Scan for the cell matching the given text and deliver its [X, Y] coordinate at center. 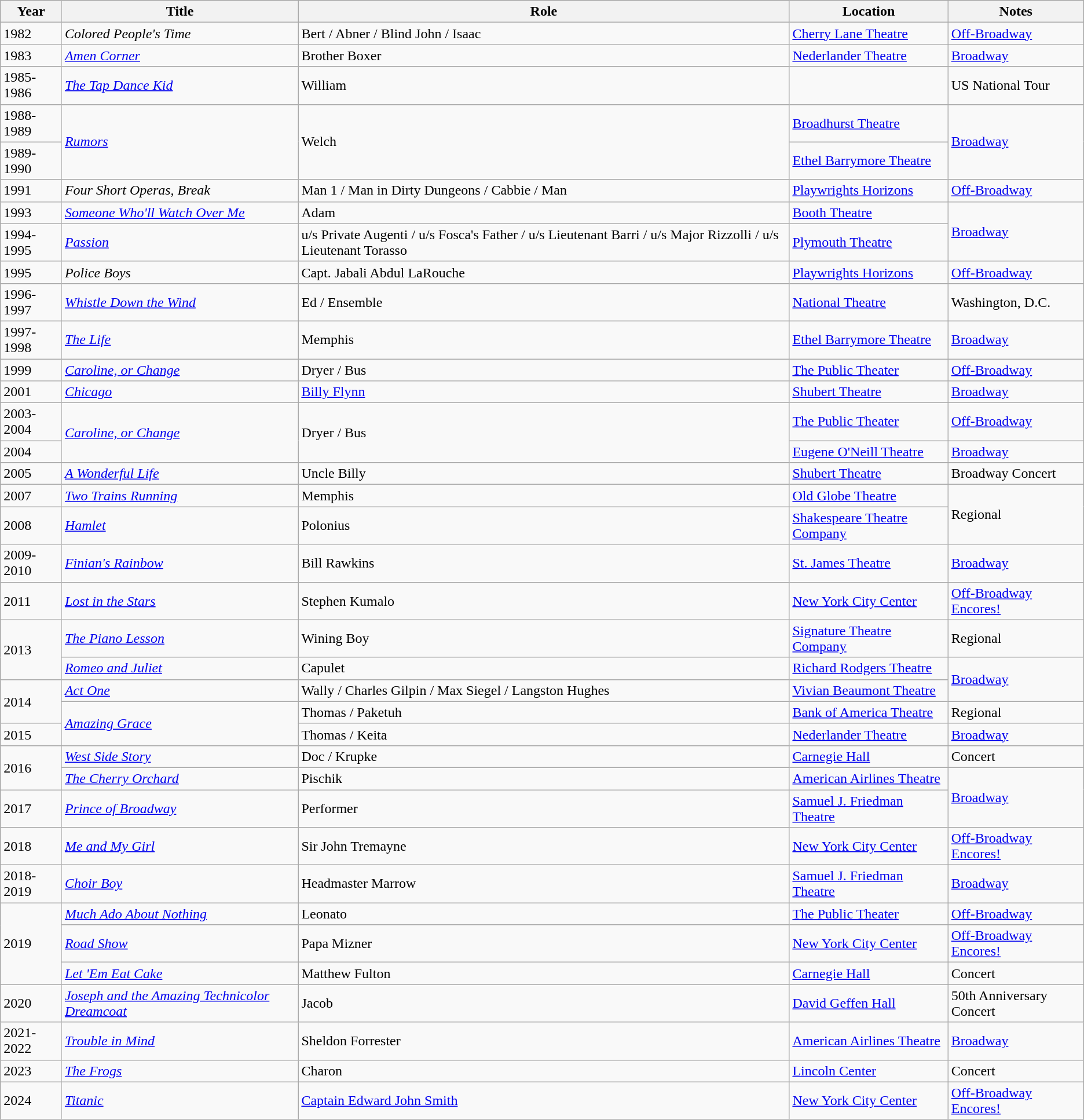
Trouble in Mind [180, 1041]
A Wonderful Life [180, 474]
Year [31, 12]
Bank of America Theatre [869, 712]
Hamlet [180, 526]
Vivian Beaumont Theatre [869, 690]
2015 [31, 734]
Capt. Jabali Abdul LaRouche [544, 272]
1999 [31, 370]
Pischik [544, 778]
Broadhurst Theatre [869, 123]
David Geffen Hall [869, 1003]
Performer [544, 808]
Welch [544, 142]
Road Show [180, 944]
Prince of Broadway [180, 808]
2011 [31, 601]
2014 [31, 701]
2021-2022 [31, 1041]
William [544, 86]
Sheldon Forrester [544, 1041]
1995 [31, 272]
Thomas / Paketuh [544, 712]
Leonato [544, 914]
1994-1995 [31, 242]
Capulet [544, 668]
Ed / Ensemble [544, 302]
Act One [180, 690]
Role [544, 12]
50th Anniversary Concert [1016, 1003]
Plymouth Theatre [869, 242]
1988-1989 [31, 123]
St. James Theatre [869, 563]
Billy Flynn [544, 392]
Colored People's Time [180, 34]
Adam [544, 213]
Bill Rawkins [544, 563]
Title [180, 12]
Papa Mizner [544, 944]
Brother Boxer [544, 56]
1993 [31, 213]
2001 [31, 392]
Much Ado About Nothing [180, 914]
The Piano Lesson [180, 638]
The Life [180, 339]
Broadway Concert [1016, 474]
1991 [31, 191]
2018 [31, 847]
Choir Boy [180, 884]
Man 1 / Man in Dirty Dungeons / Cabbie / Man [544, 191]
Finian's Rainbow [180, 563]
Lincoln Center [869, 1071]
Wining Boy [544, 638]
The Tap Dance Kid [180, 86]
Washington, D.C. [1016, 302]
Lost in the Stars [180, 601]
Richard Rodgers Theatre [869, 668]
Shakespeare Theatre Company [869, 526]
2020 [31, 1003]
Me and My Girl [180, 847]
Notes [1016, 12]
1985-1986 [31, 86]
West Side Story [180, 756]
Whistle Down the Wind [180, 302]
Two Trains Running [180, 496]
2005 [31, 474]
Stephen Kumalo [544, 601]
Romeo and Juliet [180, 668]
1997-1998 [31, 339]
2023 [31, 1071]
Matthew Fulton [544, 973]
Doc / Krupke [544, 756]
Joseph and the Amazing Technicolor Dreamcoat [180, 1003]
u/s Private Augenti / u/s Fosca's Father / u/s Lieutenant Barri / u/s Major Rizzolli / u/s Lieutenant Torasso [544, 242]
2008 [31, 526]
1989-1990 [31, 161]
2019 [31, 944]
Sir John Tremayne [544, 847]
Headmaster Marrow [544, 884]
Booth Theatre [869, 213]
National Theatre [869, 302]
2024 [31, 1100]
1983 [31, 56]
Captain Edward John Smith [544, 1100]
Amazing Grace [180, 723]
Passion [180, 242]
2016 [31, 767]
Eugene O'Neill Theatre [869, 452]
The Cherry Orchard [180, 778]
Titanic [180, 1100]
Police Boys [180, 272]
2018-2019 [31, 884]
Charon [544, 1071]
1996-1997 [31, 302]
Thomas / Keita [544, 734]
Chicago [180, 392]
Rumors [180, 142]
Wally / Charles Gilpin / Max Siegel / Langston Hughes [544, 690]
Location [869, 12]
2009-2010 [31, 563]
2013 [31, 650]
Let 'Em Eat Cake [180, 973]
Signature Theatre Company [869, 638]
Amen Corner [180, 56]
Cherry Lane Theatre [869, 34]
2007 [31, 496]
1982 [31, 34]
2004 [31, 452]
Someone Who'll Watch Over Me [180, 213]
Four Short Operas, Break [180, 191]
US National Tour [1016, 86]
Jacob [544, 1003]
2003-2004 [31, 422]
2017 [31, 808]
Old Globe Theatre [869, 496]
Polonius [544, 526]
The Frogs [180, 1071]
Bert / Abner / Blind John / Isaac [544, 34]
Uncle Billy [544, 474]
